From the cell containing the given text, extract its center point as [X, Y] coordinate. 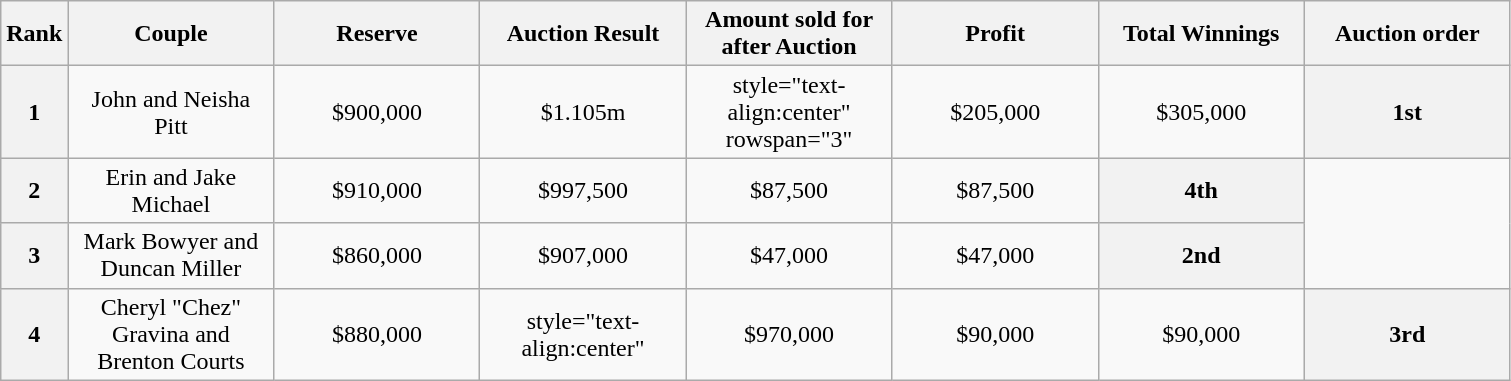
Profit [995, 34]
$970,000 [789, 334]
3rd [1407, 334]
$880,000 [377, 334]
$910,000 [377, 190]
1 [34, 112]
$907,000 [583, 256]
Erin and Jake Michael [171, 190]
$900,000 [377, 112]
Reserve [377, 34]
Auction order [1407, 34]
Total Winnings [1201, 34]
style="text-align:center" [583, 334]
4 [34, 334]
4th [1201, 190]
2nd [1201, 256]
1st [1407, 112]
$1.105m [583, 112]
Mark Bowyer and Duncan Miller [171, 256]
Amount sold for after Auction [789, 34]
2 [34, 190]
John and Neisha Pitt [171, 112]
$305,000 [1201, 112]
$860,000 [377, 256]
3 [34, 256]
$997,500 [583, 190]
$205,000 [995, 112]
Couple [171, 34]
style="text-align:center" rowspan="3" [789, 112]
Cheryl "Chez" Gravina and Brenton Courts [171, 334]
Rank [34, 34]
Auction Result [583, 34]
